Output the (x, y) coordinate of the center of the cell containing the given text.  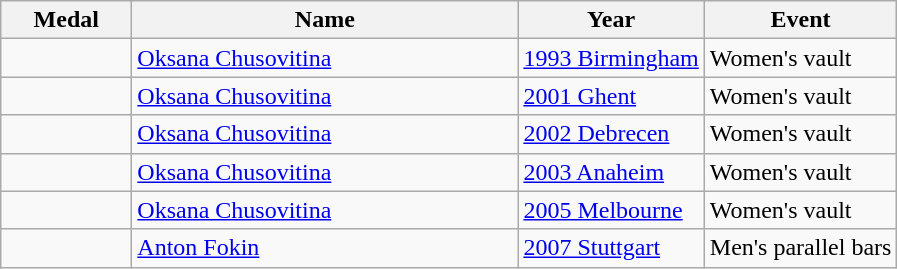
1993 Birmingham (611, 58)
Anton Fokin (325, 248)
2007 Stuttgart (611, 248)
Men's parallel bars (800, 248)
Name (325, 20)
2005 Melbourne (611, 210)
Event (800, 20)
2001 Ghent (611, 96)
2002 Debrecen (611, 134)
2003 Anaheim (611, 172)
Medal (66, 20)
Year (611, 20)
